Determine the [x, y] coordinate at the center of the cell enclosing the given text.  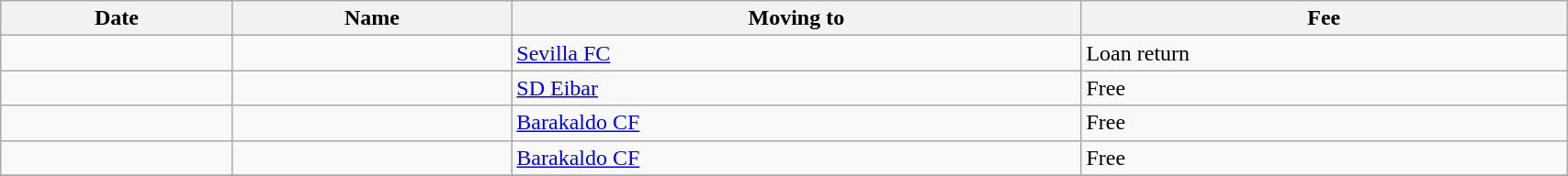
Name [372, 18]
Sevilla FC [796, 53]
Moving to [796, 18]
Fee [1325, 18]
Loan return [1325, 53]
Date [117, 18]
SD Eibar [796, 88]
